Capture the cell that displays the provided text and extract its [x, y] central coordinate. 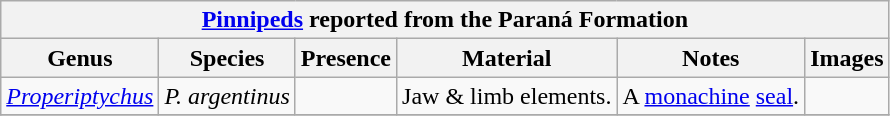
Pinnipeds reported from the Paraná Formation [445, 20]
Images [847, 58]
A monachine seal. [711, 96]
Material [507, 58]
P. argentinus [227, 96]
Jaw & limb elements. [507, 96]
Species [227, 58]
Presence [346, 58]
Properiptychus [80, 96]
Notes [711, 58]
Genus [80, 58]
